Output the (X, Y) coordinate of the center of the cell containing the given text.  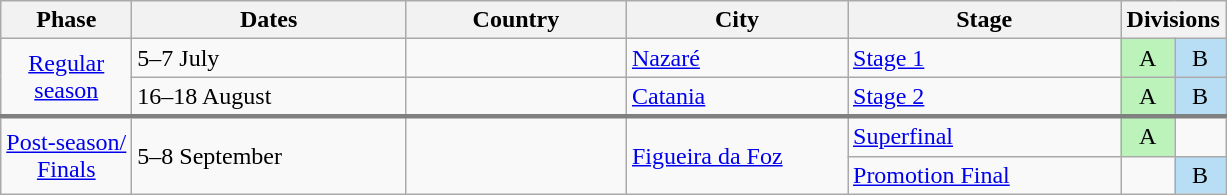
Figueira da Foz (736, 155)
Promotion Final (985, 175)
5–8 September (269, 155)
Stage (985, 20)
16–18 August (269, 97)
Regularseason (66, 78)
Nazaré (736, 58)
Country (516, 20)
Stage 1 (985, 58)
Phase (66, 20)
Post-season/Finals (66, 155)
Catania (736, 97)
City (736, 20)
Divisions (1173, 20)
5–7 July (269, 58)
Superfinal (985, 136)
Dates (269, 20)
Stage 2 (985, 97)
